Output the (X, Y) coordinate of the center of the cell containing the given text.  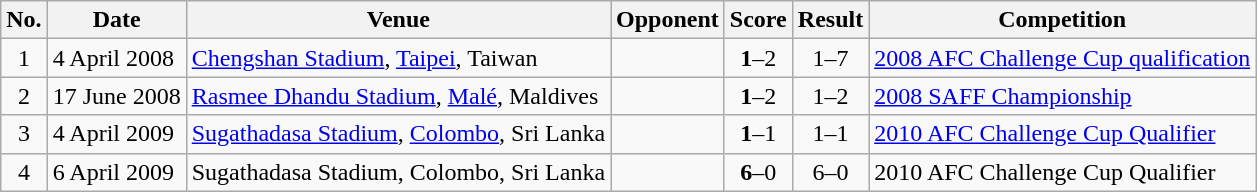
Venue (398, 20)
Score (758, 20)
4 April 2008 (116, 58)
Chengshan Stadium, Taipei, Taiwan (398, 58)
Date (116, 20)
3 (24, 134)
17 June 2008 (116, 96)
2 (24, 96)
1 (24, 58)
Competition (1062, 20)
Result (830, 20)
2008 AFC Challenge Cup qualification (1062, 58)
2008 SAFF Championship (1062, 96)
6 April 2009 (116, 172)
No. (24, 20)
4 April 2009 (116, 134)
4 (24, 172)
Opponent (668, 20)
1–7 (830, 58)
Rasmee Dhandu Stadium, Malé, Maldives (398, 96)
